Scan for the cell matching the given text and deliver its (X, Y) coordinate at center. 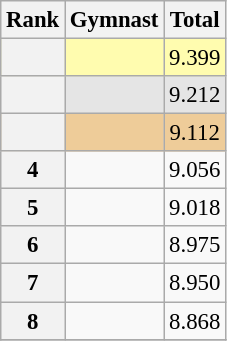
8.868 (195, 321)
9.399 (195, 58)
9.018 (195, 208)
6 (33, 245)
8 (33, 321)
4 (33, 170)
5 (33, 208)
8.975 (195, 245)
9.056 (195, 170)
8.950 (195, 283)
Total (195, 20)
Gymnast (114, 20)
9.212 (195, 95)
9.112 (195, 133)
Rank (33, 20)
7 (33, 283)
